Determine the (x, y) coordinate at the center of the cell enclosing the given text.  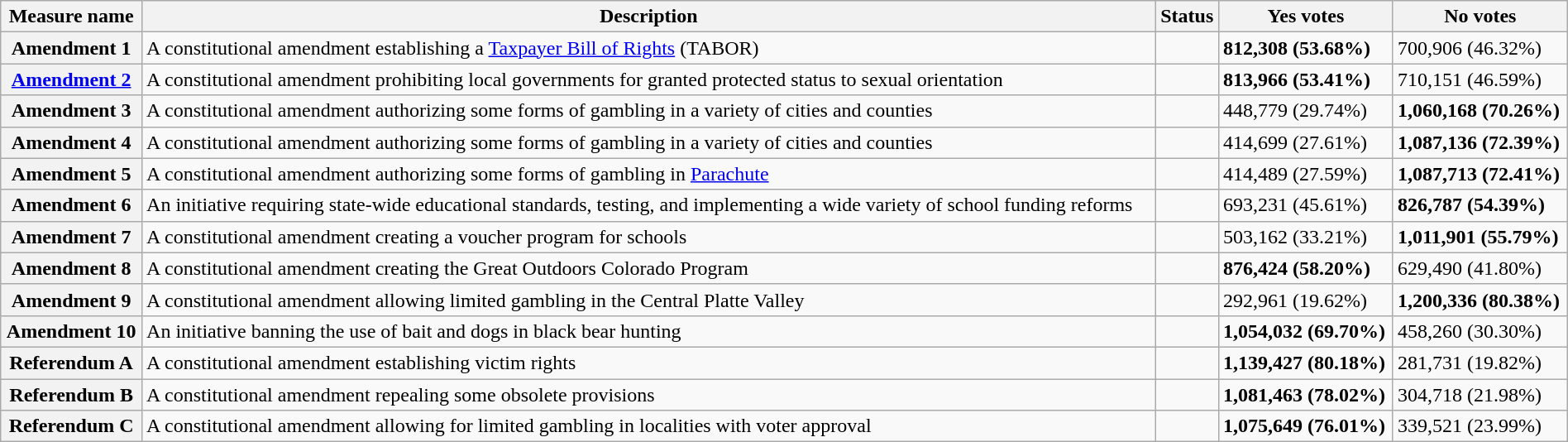
Amendment 2 (71, 79)
Referendum A (71, 363)
710,151 (46.59%) (1480, 79)
876,424 (58.20%) (1307, 268)
1,087,713 (72.41%) (1480, 174)
700,906 (46.32%) (1480, 48)
A constitutional amendment establishing a Taxpayer Bill of Rights (TABOR) (649, 48)
Amendment 6 (71, 205)
1,081,463 (78.02%) (1307, 395)
Amendment 5 (71, 174)
Amendment 8 (71, 268)
A constitutional amendment allowing limited gambling in the Central Platte Valley (649, 300)
A constitutional amendment repealing some obsolete provisions (649, 395)
A constitutional amendment establishing victim rights (649, 363)
Amendment 9 (71, 300)
292,961 (19.62%) (1307, 300)
A constitutional amendment prohibiting local governments for granted protected status to sexual orientation (649, 79)
Description (649, 17)
Measure name (71, 17)
A constitutional amendment creating the Great Outdoors Colorado Program (649, 268)
503,162 (33.21%) (1307, 237)
An initiative requiring state-wide educational standards, testing, and implementing a wide variety of school funding reforms (649, 205)
1,200,336 (80.38%) (1480, 300)
1,011,901 (55.79%) (1480, 237)
Amendment 3 (71, 111)
304,718 (21.98%) (1480, 395)
A constitutional amendment creating a voucher program for schools (649, 237)
Amendment 1 (71, 48)
1,060,168 (70.26%) (1480, 111)
No votes (1480, 17)
Amendment 7 (71, 237)
448,779 (29.74%) (1307, 111)
826,787 (54.39%) (1480, 205)
812,308 (53.68%) (1307, 48)
Referendum C (71, 426)
1,054,032 (69.70%) (1307, 331)
414,489 (27.59%) (1307, 174)
A constitutional amendment allowing for limited gambling in localities with voter approval (649, 426)
Referendum B (71, 395)
693,231 (45.61%) (1307, 205)
A constitutional amendment authorizing some forms of gambling in Parachute (649, 174)
414,699 (27.61%) (1307, 142)
1,075,649 (76.01%) (1307, 426)
629,490 (41.80%) (1480, 268)
281,731 (19.82%) (1480, 363)
Status (1187, 17)
Amendment 10 (71, 331)
An initiative banning the use of bait and dogs in black bear hunting (649, 331)
1,139,427 (80.18%) (1307, 363)
458,260 (30.30%) (1480, 331)
813,966 (53.41%) (1307, 79)
339,521 (23.99%) (1480, 426)
Yes votes (1307, 17)
1,087,136 (72.39%) (1480, 142)
Amendment 4 (71, 142)
